Pinpoint the cell where the given text exists, returning its [x, y] midpoint coordinate. 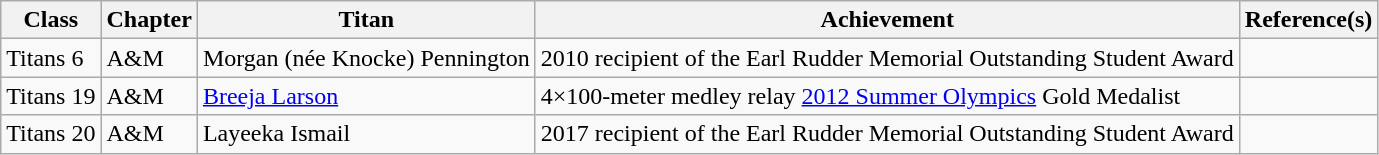
Titans 6 [51, 58]
Class [51, 20]
Achievement [887, 20]
4×100-meter medley relay 2012 Summer Olympics Gold Medalist [887, 96]
Titan [366, 20]
Chapter [149, 20]
Titans 19 [51, 96]
Layeeka Ismail [366, 134]
Reference(s) [1308, 20]
Morgan (née Knocke) Pennington [366, 58]
2017 recipient of the Earl Rudder Memorial Outstanding Student Award [887, 134]
2010 recipient of the Earl Rudder Memorial Outstanding Student Award [887, 58]
Titans 20 [51, 134]
Breeja Larson [366, 96]
